Provide the [x, y] coordinate of the cell's center where the given text is located.  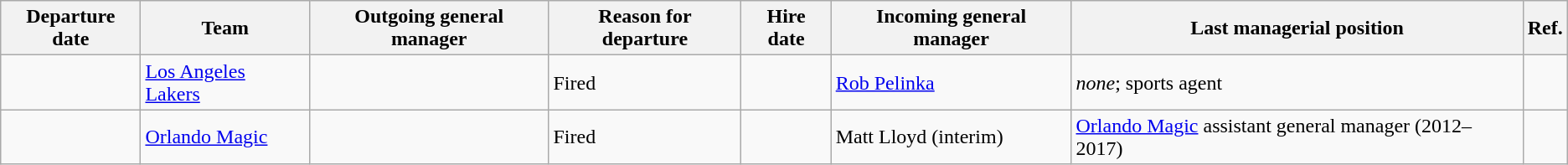
Orlando Magic [225, 137]
Team [225, 28]
Outgoing general manager [429, 28]
Departure date [70, 28]
Los Angeles Lakers [225, 82]
Matt Lloyd (interim) [952, 137]
Last managerial position [1297, 28]
Orlando Magic assistant general manager (2012–2017) [1297, 137]
none; sports agent [1297, 82]
Hire date [786, 28]
Ref. [1545, 28]
Rob Pelinka [952, 82]
Reason for departure [645, 28]
Incoming general manager [952, 28]
